Detect which cell encompasses the target text, then output its [X, Y] center coordinate. 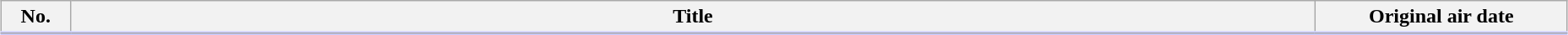
Title [693, 17]
Original air date [1441, 17]
No. [35, 17]
